Identify which cell holds the provided text, then report its [X, Y] central coordinate. 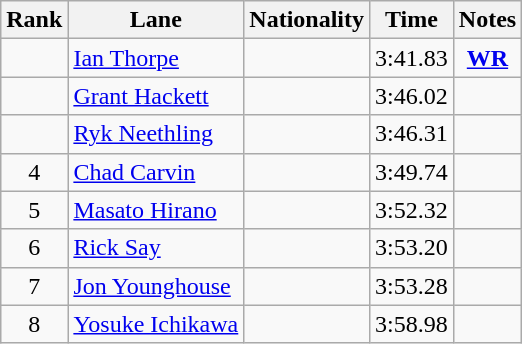
3:46.31 [412, 134]
Masato Hirano [156, 210]
Chad Carvin [156, 172]
Rick Say [156, 248]
3:46.02 [412, 96]
8 [34, 324]
5 [34, 210]
3:58.98 [412, 324]
3:41.83 [412, 58]
3:53.28 [412, 286]
Rank [34, 20]
7 [34, 286]
Jon Younghouse [156, 286]
Yosuke Ichikawa [156, 324]
3:49.74 [412, 172]
WR [487, 58]
Ryk Neethling [156, 134]
Notes [487, 20]
4 [34, 172]
3:52.32 [412, 210]
Nationality [307, 20]
Time [412, 20]
Ian Thorpe [156, 58]
Grant Hackett [156, 96]
Lane [156, 20]
6 [34, 248]
3:53.20 [412, 248]
